Detect which cell encompasses the target text, then output its [X, Y] center coordinate. 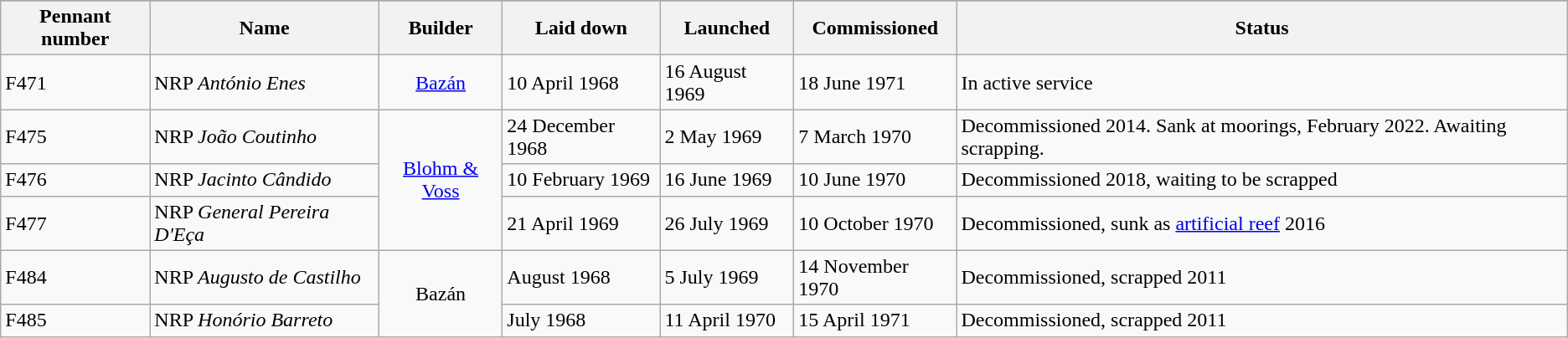
2 May 1969 [727, 137]
11 April 1970 [727, 320]
21 April 1969 [581, 223]
15 April 1971 [875, 320]
Decommissioned 2018, waiting to be scrapped [1261, 180]
Name [265, 28]
NRP Jacinto Cândido [265, 180]
Builder [441, 28]
Launched [727, 28]
Status [1261, 28]
16 June 1969 [727, 180]
In active service [1261, 82]
F477 [75, 223]
5 July 1969 [727, 278]
14 November 1970 [875, 278]
NRP António Enes [265, 82]
August 1968 [581, 278]
24 December 1968 [581, 137]
NRP João Coutinho [265, 137]
Decommissioned, sunk as artificial reef 2016 [1261, 223]
10 October 1970 [875, 223]
Laid down [581, 28]
10 February 1969 [581, 180]
F485 [75, 320]
7 March 1970 [875, 137]
Pennant number [75, 28]
NRP General Pereira D'Eça [265, 223]
10 April 1968 [581, 82]
F476 [75, 180]
F475 [75, 137]
Commissioned [875, 28]
NRP Augusto de Castilho [265, 278]
26 July 1969 [727, 223]
16 August 1969 [727, 82]
Blohm & Voss [441, 180]
F471 [75, 82]
F484 [75, 278]
18 June 1971 [875, 82]
NRP Honório Barreto [265, 320]
10 June 1970 [875, 180]
July 1968 [581, 320]
Decommissioned 2014. Sank at moorings, February 2022. Awaiting scrapping. [1261, 137]
